Find where the given text appears and provide that cell's center as [x, y] coordinate. 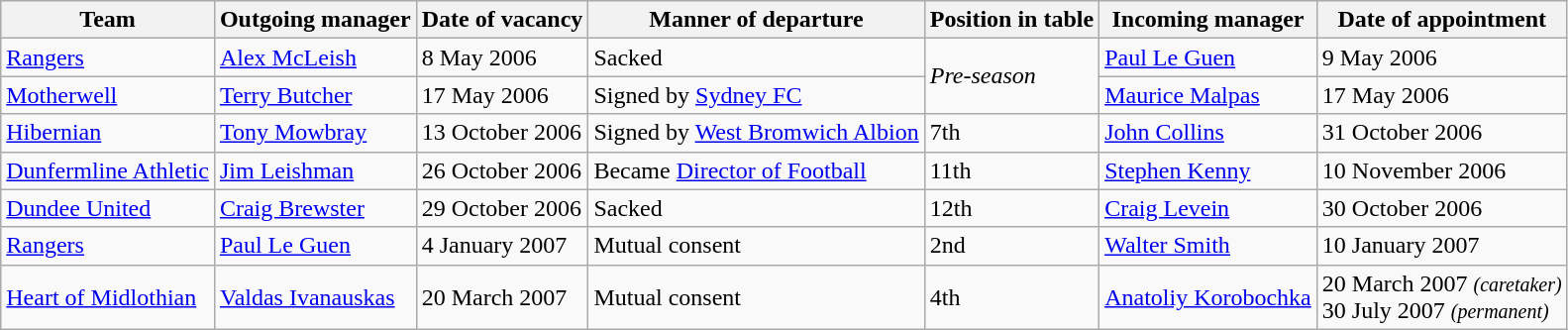
4th [1011, 297]
20 March 2007 [502, 297]
Valdas Ivanauskas [315, 297]
Motherwell [108, 95]
Signed by West Bromwich Albion [757, 133]
Signed by Sydney FC [757, 95]
2nd [1011, 246]
20 March 2007 (caretaker)30 July 2007 (permanent) [1442, 297]
10 November 2006 [1442, 170]
Manner of departure [757, 20]
Jim Leishman [315, 170]
Pre-season [1011, 76]
10 January 2007 [1442, 246]
Dundee United [108, 208]
Hibernian [108, 133]
Tony Mowbray [315, 133]
Date of vacancy [502, 20]
Date of appointment [1442, 20]
26 October 2006 [502, 170]
Walter Smith [1208, 246]
9 May 2006 [1442, 57]
Stephen Kenny [1208, 170]
Heart of Midlothian [108, 297]
Craig Brewster [315, 208]
12th [1011, 208]
31 October 2006 [1442, 133]
Alex McLeish [315, 57]
Maurice Malpas [1208, 95]
7th [1011, 133]
Terry Butcher [315, 95]
Incoming manager [1208, 20]
4 January 2007 [502, 246]
8 May 2006 [502, 57]
13 October 2006 [502, 133]
11th [1011, 170]
Team [108, 20]
Craig Levein [1208, 208]
Position in table [1011, 20]
Outgoing manager [315, 20]
Anatoliy Korobochka [1208, 297]
Became Director of Football [757, 170]
30 October 2006 [1442, 208]
29 October 2006 [502, 208]
Dunfermline Athletic [108, 170]
John Collins [1208, 133]
